Extract the [X, Y] coordinate from the center of the cell holding the provided text.  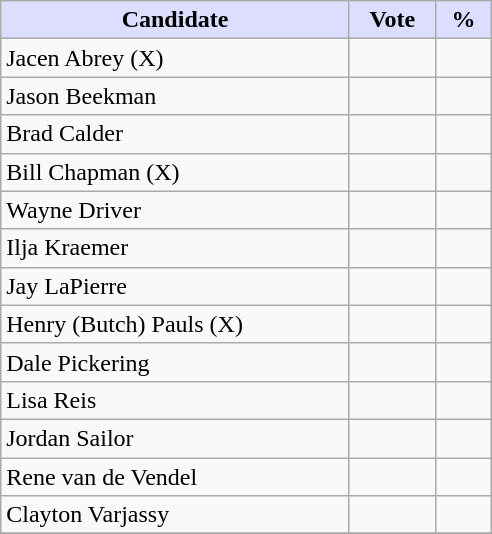
Ilja Kraemer [176, 248]
Wayne Driver [176, 210]
% [463, 20]
Brad Calder [176, 134]
Henry (Butch) Pauls (X) [176, 324]
Vote [392, 20]
Lisa Reis [176, 400]
Jacen Abrey (X) [176, 58]
Dale Pickering [176, 362]
Rene van de Vendel [176, 477]
Clayton Varjassy [176, 515]
Candidate [176, 20]
Jay LaPierre [176, 286]
Jason Beekman [176, 96]
Jordan Sailor [176, 438]
Bill Chapman (X) [176, 172]
